Pinpoint the cell where the given text exists, returning its [x, y] midpoint coordinate. 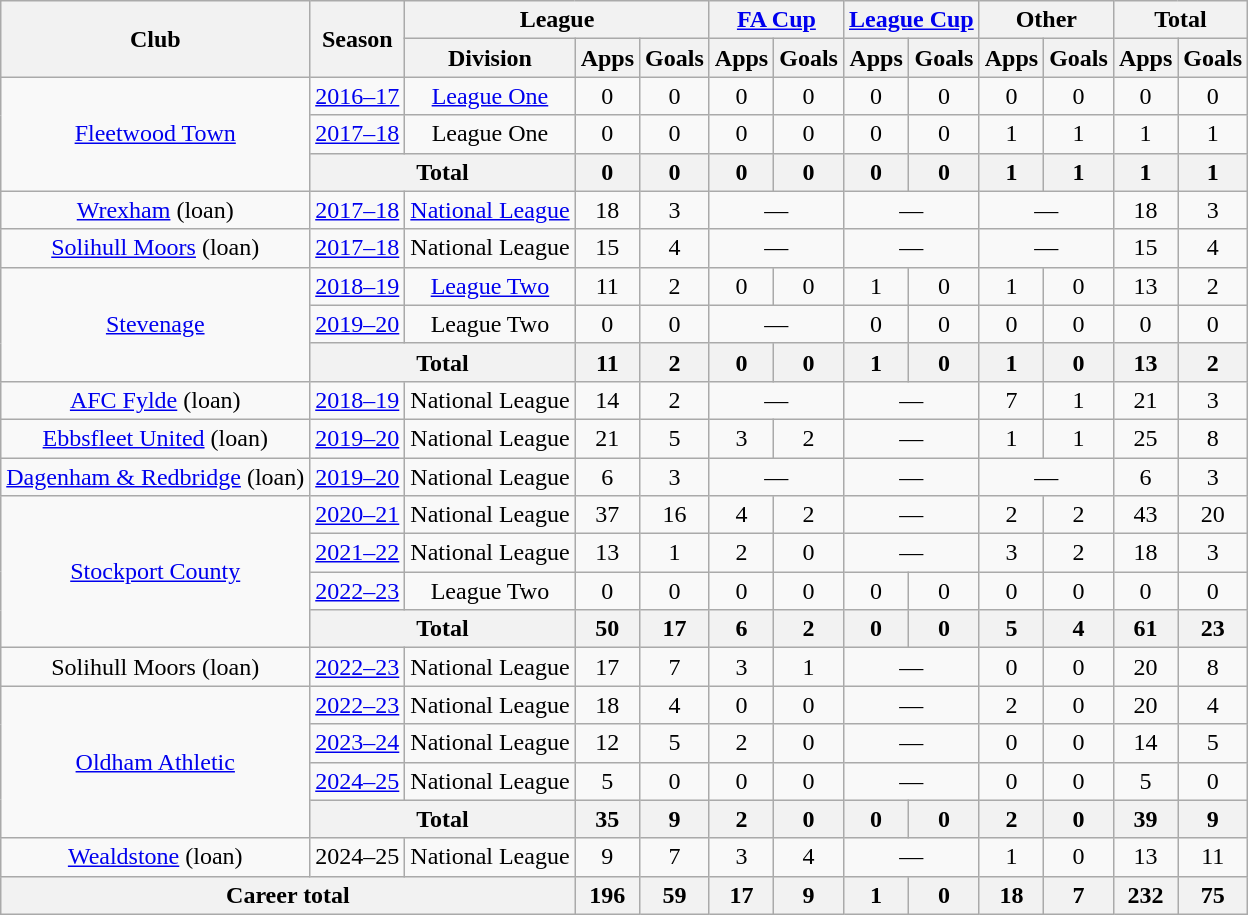
61 [1145, 629]
Wrexham (loan) [156, 210]
75 [1213, 895]
232 [1145, 895]
2020–21 [358, 515]
37 [607, 515]
Wealdstone (loan) [156, 857]
2021–22 [358, 553]
35 [607, 819]
FA Cup [776, 20]
Oldham Athletic [156, 762]
39 [1145, 819]
Stevenage [156, 324]
Fleetwood Town [156, 134]
2016–17 [358, 96]
50 [607, 629]
Season [358, 39]
25 [1145, 438]
196 [607, 895]
Stockport County [156, 572]
Ebbsfleet United (loan) [156, 438]
Other [1046, 20]
Club [156, 39]
AFC Fylde (loan) [156, 400]
Career total [288, 895]
Division [490, 58]
League [557, 20]
43 [1145, 515]
23 [1213, 629]
59 [675, 895]
16 [675, 515]
12 [607, 743]
Dagenham & Redbridge (loan) [156, 477]
League Cup [911, 20]
2023–24 [358, 743]
